Output the (x, y) coordinate of the center of the cell containing the given text.  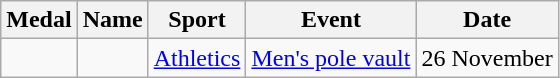
Date (487, 20)
Athletics (197, 58)
Event (331, 20)
26 November (487, 58)
Name (112, 20)
Sport (197, 20)
Men's pole vault (331, 58)
Medal (39, 20)
